From the cell containing the given text, extract its center point as [x, y] coordinate. 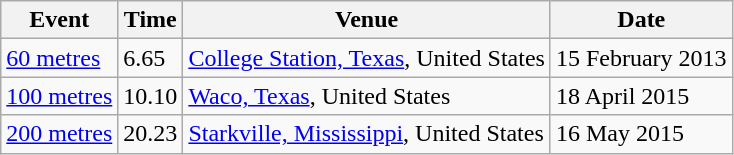
15 February 2013 [641, 58]
Starkville, Mississippi, United States [367, 134]
Event [60, 20]
Waco, Texas, United States [367, 96]
200 metres [60, 134]
Venue [367, 20]
College Station, Texas, United States [367, 58]
10.10 [150, 96]
100 metres [60, 96]
18 April 2015 [641, 96]
60 metres [60, 58]
Time [150, 20]
6.65 [150, 58]
20.23 [150, 134]
16 May 2015 [641, 134]
Date [641, 20]
